Detect which cell encompasses the target text, then output its (x, y) center coordinate. 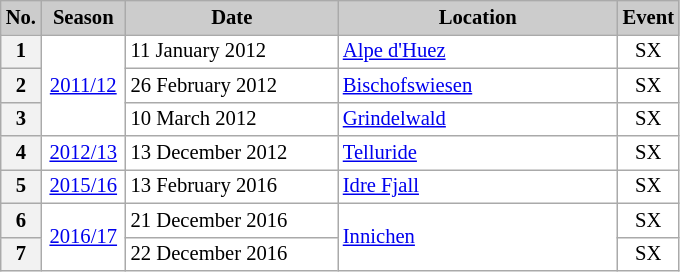
Location (478, 17)
6 (21, 220)
10 March 2012 (232, 119)
Season (84, 17)
3 (21, 119)
2015/16 (84, 186)
Bischofswiesen (478, 85)
7 (21, 254)
No. (21, 17)
11 January 2012 (232, 51)
2016/17 (84, 237)
22 December 2016 (232, 254)
2 (21, 85)
1 (21, 51)
13 December 2012 (232, 153)
Idre Fjall (478, 186)
Telluride (478, 153)
5 (21, 186)
Date (232, 17)
Alpe d'Huez (478, 51)
26 February 2012 (232, 85)
13 February 2016 (232, 186)
21 December 2016 (232, 220)
Grindelwald (478, 119)
Event (648, 17)
4 (21, 153)
Innichen (478, 237)
2011/12 (84, 84)
2012/13 (84, 153)
